Find where the given text appears and provide that cell's center as [x, y] coordinate. 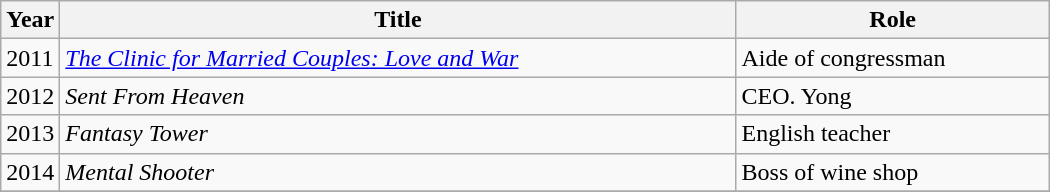
Role [892, 20]
2012 [30, 96]
Boss of wine shop [892, 172]
Sent From Heaven [398, 96]
Title [398, 20]
Year [30, 20]
2014 [30, 172]
2011 [30, 58]
Mental Shooter [398, 172]
Fantasy Tower [398, 134]
English teacher [892, 134]
2013 [30, 134]
Aide of congressman [892, 58]
The Clinic for Married Couples: Love and War [398, 58]
CEO. Yong [892, 96]
